Extract the [x, y] coordinate from the center of the cell holding the provided text.  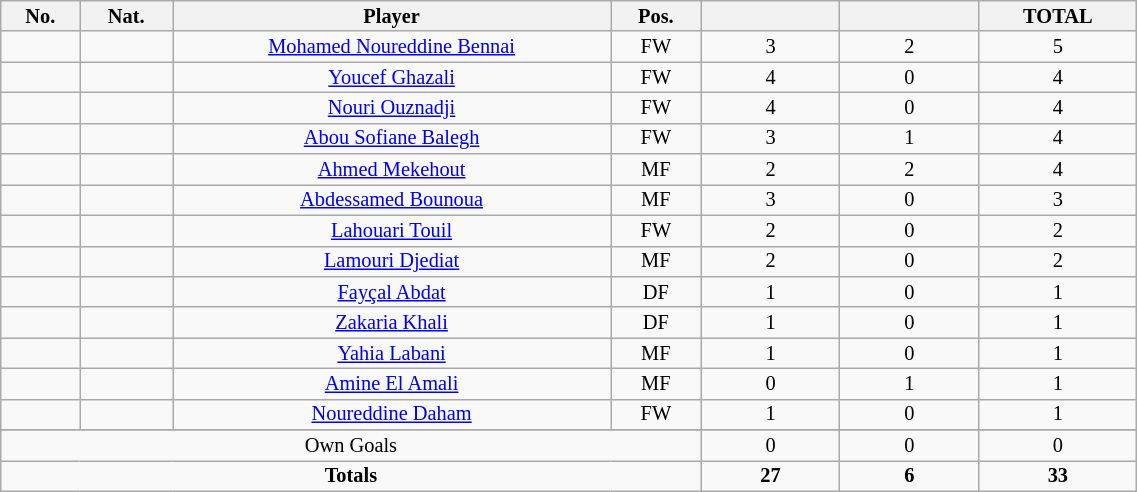
Nat. [126, 16]
Player [392, 16]
Ahmed Mekehout [392, 170]
Amine El Amali [392, 384]
Pos. [656, 16]
6 [910, 476]
Noureddine Daham [392, 414]
Nouri Ouznadji [392, 108]
Lamouri Djediat [392, 262]
Own Goals [351, 446]
Abdessamed Bounoua [392, 200]
Zakaria Khali [392, 322]
Yahia Labani [392, 354]
33 [1058, 476]
Abou Sofiane Balegh [392, 138]
TOTAL [1058, 16]
Lahouari Touil [392, 230]
5 [1058, 46]
Totals [351, 476]
27 [770, 476]
Mohamed Noureddine Bennai [392, 46]
Youcef Ghazali [392, 78]
No. [40, 16]
Fayçal Abdat [392, 292]
